Capture the cell that displays the provided text and extract its (x, y) central coordinate. 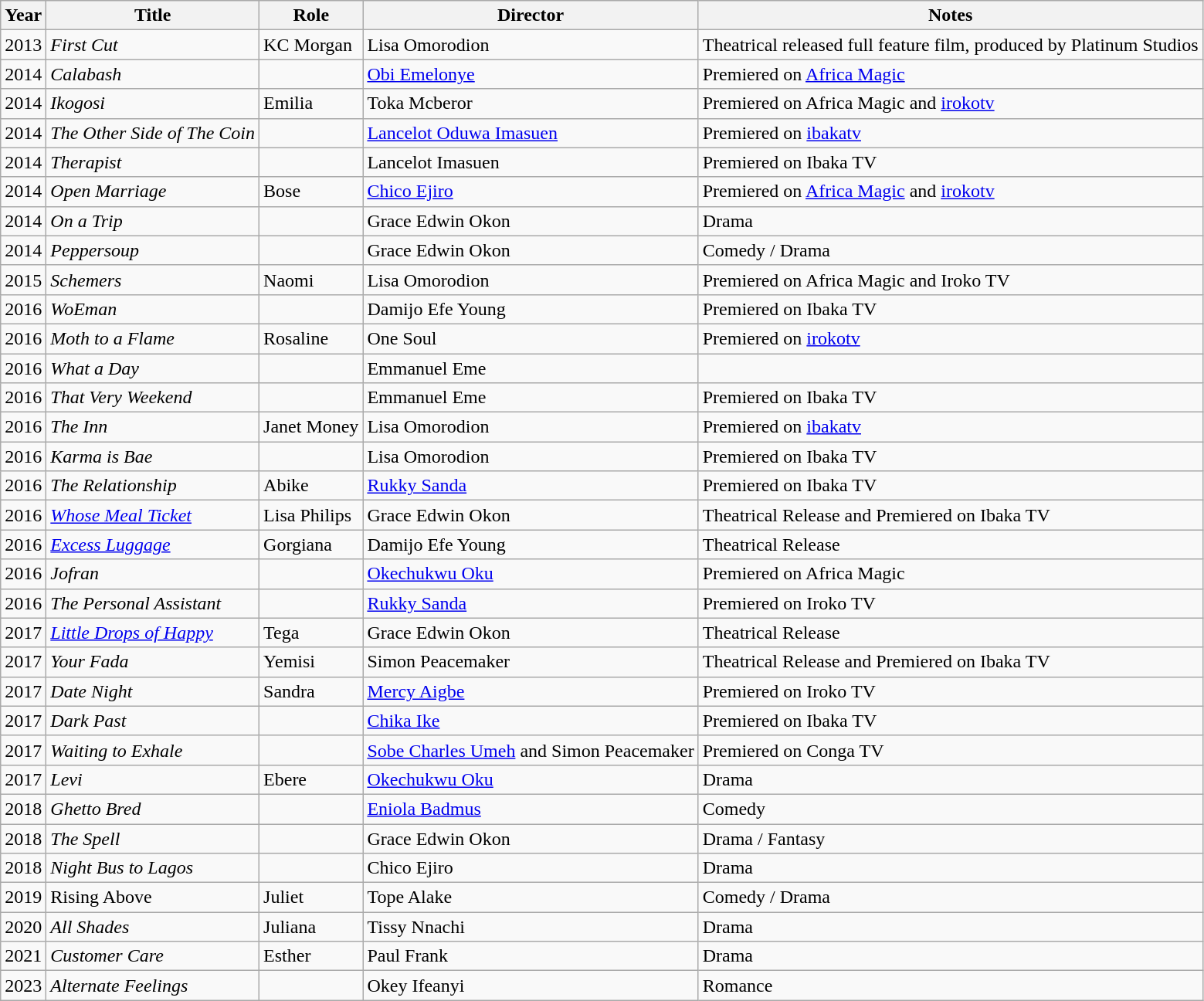
Whose Meal Ticket (153, 515)
Comedy (950, 809)
Lisa Philips (311, 515)
Premiered on irokotv (950, 338)
Tega (311, 633)
Janet Money (311, 427)
Excess Luggage (153, 545)
2013 (23, 45)
Notes (950, 15)
Juliana (311, 927)
Romance (950, 986)
2020 (23, 927)
The Personal Assistant (153, 603)
Title (153, 15)
Calabash (153, 74)
Juliet (311, 898)
Chika Ike (531, 721)
Customer Care (153, 956)
Open Marriage (153, 192)
Sobe Charles Umeh and Simon Peacemaker (531, 750)
Okey Ifeanyi (531, 986)
Jofran (153, 574)
Date Night (153, 691)
Premiered on Africa Magic and Iroko TV (950, 280)
Rising Above (153, 898)
Tope Alake (531, 898)
Lancelot Oduwa Imasuen (531, 133)
Peppersoup (153, 250)
Obi Emelonye (531, 74)
The Spell (153, 838)
What a Day (153, 368)
Naomi (311, 280)
The Other Side of The Coin (153, 133)
Esther (311, 956)
Bose (311, 192)
Alternate Feelings (153, 986)
Toka Mcberor (531, 103)
The Relationship (153, 486)
Role (311, 15)
2023 (23, 986)
2019 (23, 898)
Abike (311, 486)
All Shades (153, 927)
Simon Peacemaker (531, 662)
Theatrical released full feature film, produced by Platinum Studios (950, 45)
On a Trip (153, 221)
2015 (23, 280)
Your Fada (153, 662)
Lancelot Imasuen (531, 162)
Levi (153, 779)
Rosaline (311, 338)
Eniola Badmus (531, 809)
Night Bus to Lagos (153, 868)
Sandra (311, 691)
That Very Weekend (153, 398)
Premiered on Conga TV (950, 750)
Drama / Fantasy (950, 838)
Schemers (153, 280)
Little Drops of Happy (153, 633)
One Soul (531, 338)
Ikogosi (153, 103)
Paul Frank (531, 956)
Mercy Aigbe (531, 691)
First Cut (153, 45)
Ebere (311, 779)
2021 (23, 956)
Moth to a Flame (153, 338)
Waiting to Exhale (153, 750)
The Inn (153, 427)
Karma is Bae (153, 456)
Therapist (153, 162)
Yemisi (311, 662)
Year (23, 15)
Dark Past (153, 721)
Tissy Nnachi (531, 927)
Emilia (311, 103)
Ghetto Bred (153, 809)
KC Morgan (311, 45)
Director (531, 15)
Gorgiana (311, 545)
WoEman (153, 309)
